Locate the cell with the specified text and output its [x, y] center coordinate. 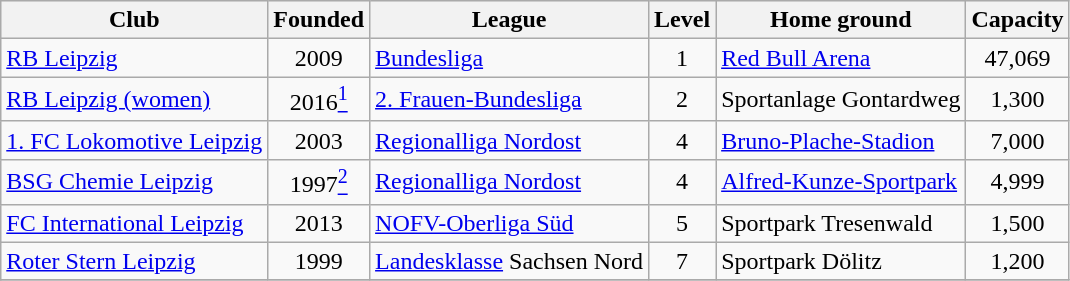
2009 [319, 58]
2 [682, 100]
1. FC Lokomotive Leipzig [134, 140]
1,200 [1018, 261]
Capacity [1018, 20]
1,500 [1018, 223]
1,300 [1018, 100]
2003 [319, 140]
Red Bull Arena [841, 58]
Sportpark Dölitz [841, 261]
RB Leipzig (women) [134, 100]
4,999 [1018, 182]
19972 [319, 182]
7 [682, 261]
Landesklasse Sachsen Nord [510, 261]
7,000 [1018, 140]
Sportanlage Gontardweg [841, 100]
Bruno-Plache-Stadion [841, 140]
Roter Stern Leipzig [134, 261]
BSG Chemie Leipzig [134, 182]
20161 [319, 100]
League [510, 20]
2013 [319, 223]
2. Frauen-Bundesliga [510, 100]
Sportpark Tresenwald [841, 223]
1 [682, 58]
Club [134, 20]
Founded [319, 20]
47,069 [1018, 58]
RB Leipzig [134, 58]
Alfred-Kunze-Sportpark [841, 182]
Level [682, 20]
NOFV-Oberliga Süd [510, 223]
FC International Leipzig [134, 223]
Home ground [841, 20]
Bundesliga [510, 58]
5 [682, 223]
1999 [319, 261]
